Provide the [X, Y] coordinate of the cell's center where the given text is located.  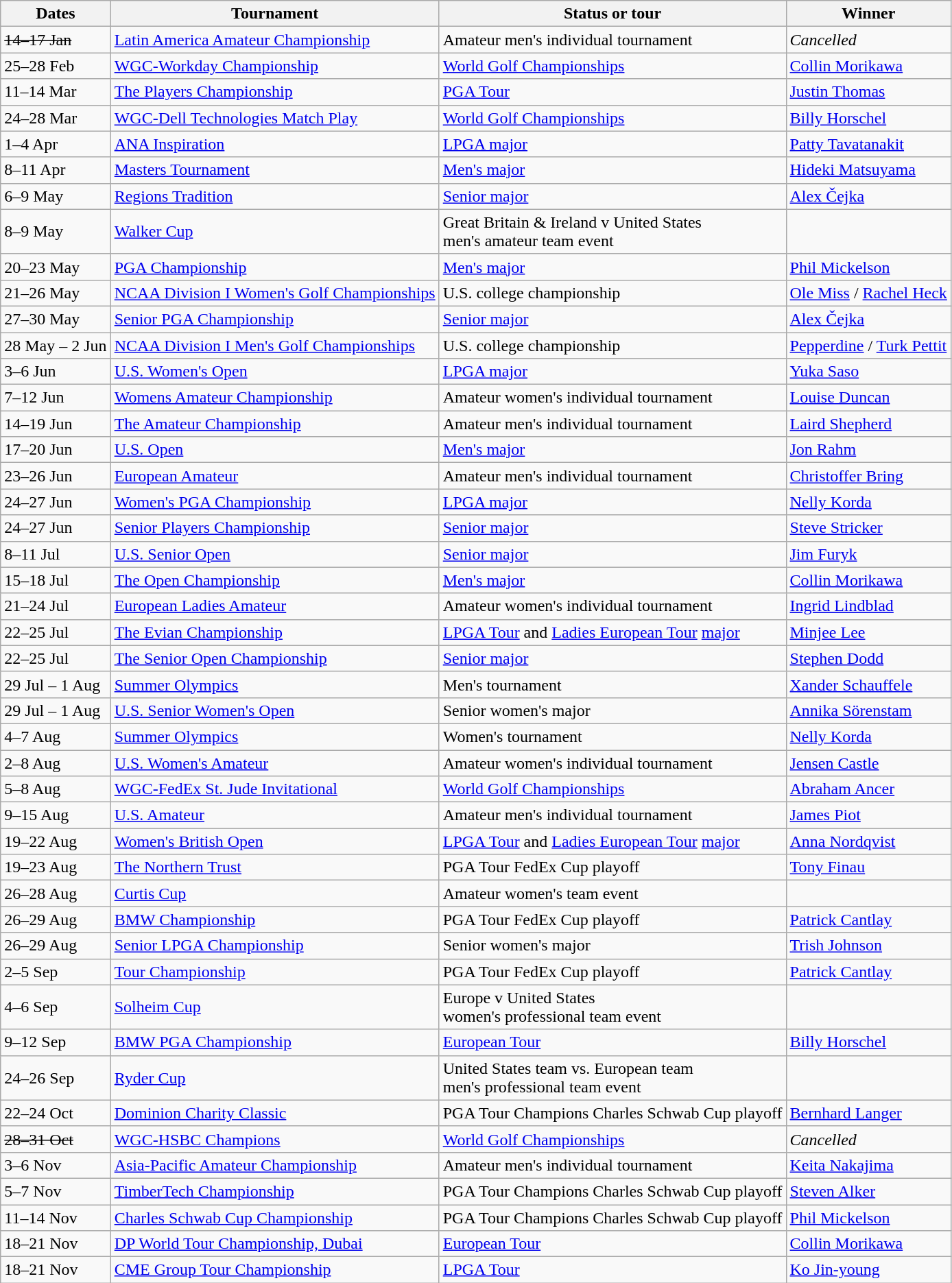
19–22 Aug [56, 841]
8–11 Apr [56, 170]
Minjee Lee [868, 632]
CME Group Tour Championship [274, 1270]
Tour Championship [274, 972]
Laird Shepherd [868, 424]
9–15 Aug [56, 815]
Women's PGA Championship [274, 502]
The Amateur Championship [274, 424]
Jon Rahm [868, 450]
3–6 Jun [56, 372]
Anna Nordqvist [868, 841]
Womens Amateur Championship [274, 398]
WGC-FedEx St. Jude Invitational [274, 789]
3–6 Nov [56, 1165]
6–9 May [56, 196]
Charles Schwab Cup Championship [274, 1217]
Amateur women's team event [612, 894]
The Northern Trust [274, 867]
WGC-Workday Championship [274, 66]
Justin Thomas [868, 92]
LPGA Tour [612, 1270]
8–9 May [56, 232]
Ole Miss / Rachel Heck [868, 293]
21–26 May [56, 293]
Abraham Ancer [868, 789]
Yuka Saso [868, 372]
Tournament [274, 14]
ANA Inspiration [274, 144]
7–12 Jun [56, 398]
Walker Cup [274, 232]
U.S. Women's Open [274, 372]
European Amateur [274, 476]
Women's tournament [612, 736]
United States team vs. European teammen's professional team event [612, 1078]
Dates [56, 14]
BMW PGA Championship [274, 1042]
Solheim Cup [274, 1007]
Bernhard Langer [868, 1113]
Christoffer Bring [868, 476]
Europe v United Stateswomen's professional team event [612, 1007]
Ingrid Lindblad [868, 606]
Trish Johnson [868, 946]
26–28 Aug [56, 894]
11–14 Nov [56, 1217]
Xander Schauffele [868, 684]
5–8 Aug [56, 789]
25–28 Feb [56, 66]
DP World Tour Championship, Dubai [274, 1244]
Senior Players Championship [274, 528]
2–8 Aug [56, 763]
Pepperdine / Turk Pettit [868, 345]
U.S. Senior Women's Open [274, 710]
Latin America Amateur Championship [274, 40]
NCAA Division I Men's Golf Championships [274, 345]
Jim Furyk [868, 554]
19–23 Aug [56, 867]
The Senior Open Championship [274, 658]
James Piot [868, 815]
23–26 Jun [56, 476]
Masters Tournament [274, 170]
Dominion Charity Classic [274, 1113]
28–31 Oct [56, 1139]
Jensen Castle [868, 763]
4–7 Aug [56, 736]
Annika Sörenstam [868, 710]
WGC-Dell Technologies Match Play [274, 118]
Tony Finau [868, 867]
11–14 Mar [56, 92]
4–6 Sep [56, 1007]
Steve Stricker [868, 528]
Women's British Open [274, 841]
The Evian Championship [274, 632]
Men's tournament [612, 684]
Louise Duncan [868, 398]
28 May – 2 Jun [56, 345]
U.S. Women's Amateur [274, 763]
Winner [868, 14]
14–17 Jan [56, 40]
20–23 May [56, 267]
Stephen Dodd [868, 658]
9–12 Sep [56, 1042]
Great Britain & Ireland v United Statesmen's amateur team event [612, 232]
NCAA Division I Women's Golf Championships [274, 293]
15–18 Jul [56, 580]
Ryder Cup [274, 1078]
Regions Tradition [274, 196]
PGA Championship [274, 267]
PGA Tour [612, 92]
Curtis Cup [274, 894]
24–26 Sep [56, 1078]
Status or tour [612, 14]
17–20 Jun [56, 450]
8–11 Jul [56, 554]
The Open Championship [274, 580]
Senior LPGA Championship [274, 946]
U.S. Open [274, 450]
BMW Championship [274, 920]
22–24 Oct [56, 1113]
27–30 May [56, 319]
The Players Championship [274, 92]
14–19 Jun [56, 424]
21–24 Jul [56, 606]
U.S. Amateur [274, 815]
Hideki Matsuyama [868, 170]
Patty Tavatanakit [868, 144]
Steven Alker [868, 1191]
WGC-HSBC Champions [274, 1139]
Senior PGA Championship [274, 319]
Asia-Pacific Amateur Championship [274, 1165]
U.S. Senior Open [274, 554]
5–7 Nov [56, 1191]
1–4 Apr [56, 144]
European Ladies Amateur [274, 606]
Keita Nakajima [868, 1165]
Ko Jin-young [868, 1270]
TimberTech Championship [274, 1191]
2–5 Sep [56, 972]
24–28 Mar [56, 118]
